Detect which cell encompasses the target text, then output its [x, y] center coordinate. 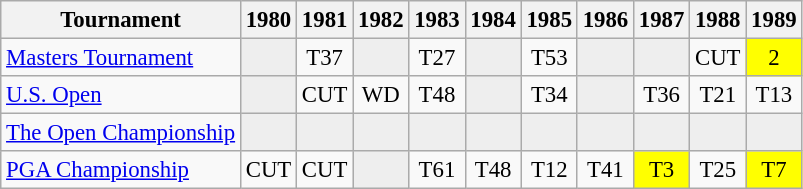
T3 [661, 170]
T34 [549, 95]
Masters Tournament [121, 58]
T61 [437, 170]
T37 [325, 58]
T13 [774, 95]
WD [381, 95]
PGA Championship [121, 170]
1985 [549, 20]
1980 [268, 20]
T53 [549, 58]
1987 [661, 20]
2 [774, 58]
T41 [605, 170]
Tournament [121, 20]
1986 [605, 20]
1981 [325, 20]
The Open Championship [121, 133]
1983 [437, 20]
U.S. Open [121, 95]
T27 [437, 58]
1989 [774, 20]
1988 [718, 20]
T7 [774, 170]
T36 [661, 95]
1982 [381, 20]
T25 [718, 170]
1984 [493, 20]
T21 [718, 95]
T12 [549, 170]
